Provide the [X, Y] coordinate of the cell's center where the given text is located.  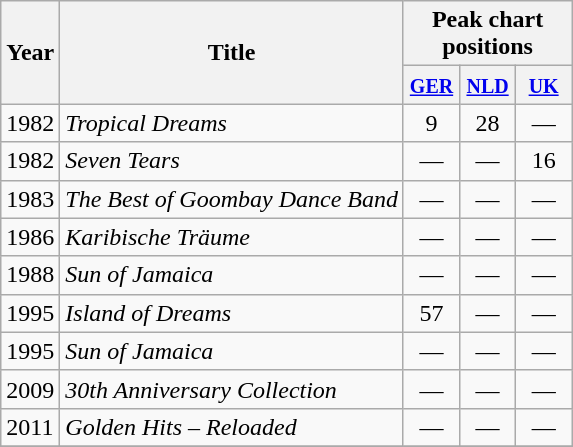
30th Anniversary Collection [232, 389]
Seven Tears [232, 161]
16 [544, 161]
57 [431, 313]
2011 [30, 427]
Tropical Dreams [232, 123]
9 [431, 123]
UK [544, 85]
Title [232, 52]
The Best of Goombay Dance Band [232, 199]
2009 [30, 389]
Year [30, 52]
1983 [30, 199]
GER [431, 85]
Golden Hits – Reloaded [232, 427]
1988 [30, 275]
1986 [30, 237]
NLD [488, 85]
Peak chart positions [487, 34]
Karibische Träume [232, 237]
Island of Dreams [232, 313]
28 [488, 123]
